Locate the cell with the specified text and output its (x, y) center coordinate. 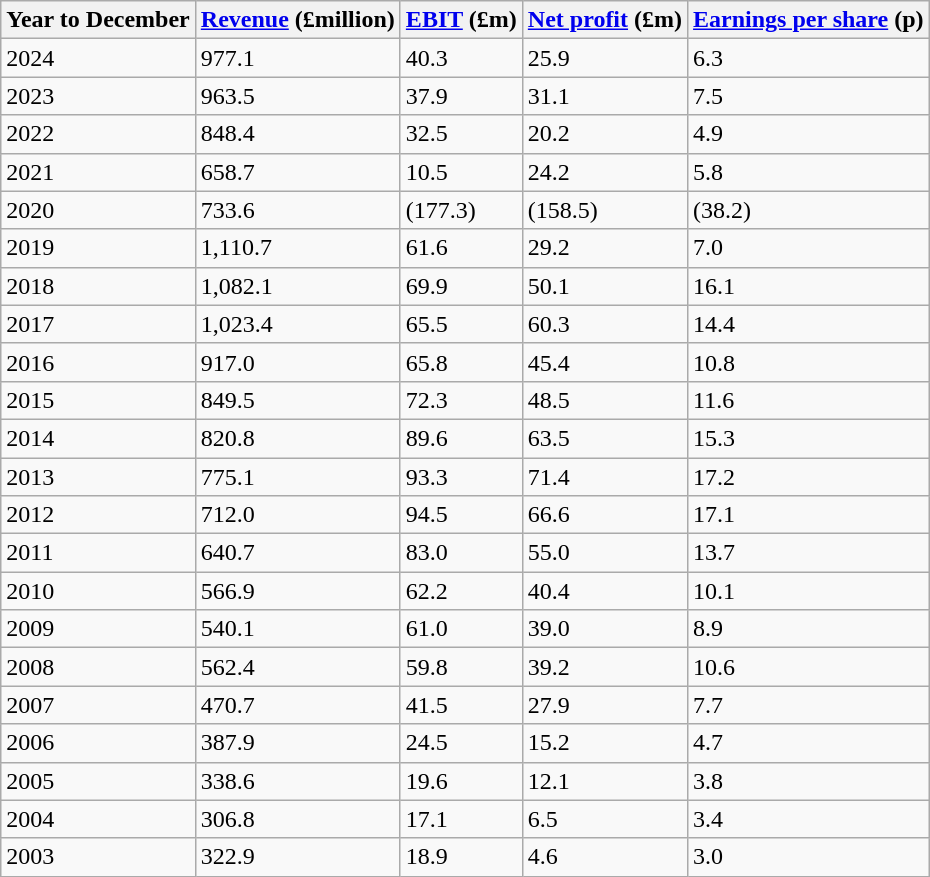
19.6 (461, 781)
2019 (98, 248)
4.6 (604, 857)
71.4 (604, 477)
775.1 (298, 477)
849.5 (298, 400)
11.6 (809, 400)
566.9 (298, 591)
540.1 (298, 629)
55.0 (604, 553)
3.8 (809, 781)
69.9 (461, 286)
2004 (98, 819)
10.5 (461, 172)
387.9 (298, 743)
65.8 (461, 362)
7.7 (809, 705)
820.8 (298, 438)
2017 (98, 324)
2005 (98, 781)
89.6 (461, 438)
338.6 (298, 781)
39.0 (604, 629)
2006 (98, 743)
10.1 (809, 591)
640.7 (298, 553)
63.5 (604, 438)
Earnings per share (p) (809, 20)
2014 (98, 438)
6.3 (809, 58)
10.6 (809, 667)
24.5 (461, 743)
41.5 (461, 705)
(158.5) (604, 210)
8.9 (809, 629)
39.2 (604, 667)
66.6 (604, 515)
72.3 (461, 400)
2016 (98, 362)
2022 (98, 134)
1,082.1 (298, 286)
15.3 (809, 438)
470.7 (298, 705)
10.8 (809, 362)
2010 (98, 591)
3.0 (809, 857)
6.5 (604, 819)
Year to December (98, 20)
2007 (98, 705)
3.4 (809, 819)
40.3 (461, 58)
18.9 (461, 857)
60.3 (604, 324)
963.5 (298, 96)
2011 (98, 553)
2021 (98, 172)
306.8 (298, 819)
7.5 (809, 96)
5.8 (809, 172)
2020 (98, 210)
59.8 (461, 667)
733.6 (298, 210)
4.7 (809, 743)
62.2 (461, 591)
37.9 (461, 96)
32.5 (461, 134)
48.5 (604, 400)
322.9 (298, 857)
Revenue (£million) (298, 20)
40.4 (604, 591)
65.5 (461, 324)
2018 (98, 286)
13.7 (809, 553)
977.1 (298, 58)
2015 (98, 400)
4.9 (809, 134)
94.5 (461, 515)
31.1 (604, 96)
24.2 (604, 172)
2013 (98, 477)
2024 (98, 58)
15.2 (604, 743)
14.4 (809, 324)
2008 (98, 667)
16.1 (809, 286)
1,110.7 (298, 248)
EBIT (£m) (461, 20)
(177.3) (461, 210)
27.9 (604, 705)
562.4 (298, 667)
Net profit (£m) (604, 20)
45.4 (604, 362)
917.0 (298, 362)
1,023.4 (298, 324)
83.0 (461, 553)
93.3 (461, 477)
7.0 (809, 248)
12.1 (604, 781)
17.2 (809, 477)
848.4 (298, 134)
658.7 (298, 172)
712.0 (298, 515)
61.0 (461, 629)
25.9 (604, 58)
2009 (98, 629)
50.1 (604, 286)
(38.2) (809, 210)
2003 (98, 857)
20.2 (604, 134)
61.6 (461, 248)
29.2 (604, 248)
2023 (98, 96)
2012 (98, 515)
